For the text-containing cell, return its midpoint in (X, Y) coordinate format. 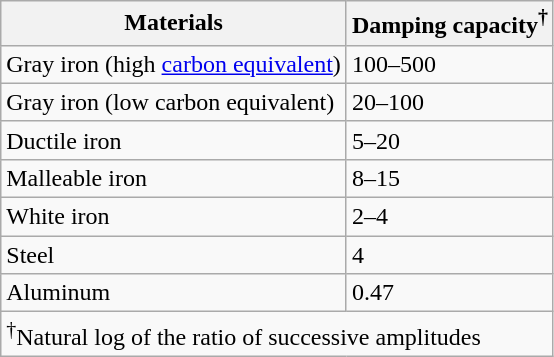
20–100 (450, 102)
4 (450, 255)
100–500 (450, 64)
Gray iron (high carbon equivalent) (174, 64)
White iron (174, 217)
Aluminum (174, 293)
Malleable iron (174, 178)
†Natural log of the ratio of successive amplitudes (278, 334)
Materials (174, 24)
Damping capacity† (450, 24)
Steel (174, 255)
Gray iron (low carbon equivalent) (174, 102)
5–20 (450, 140)
8–15 (450, 178)
2–4 (450, 217)
Ductile iron (174, 140)
0.47 (450, 293)
